Search for the cell housing the specified text and yield its [X, Y] center coordinate. 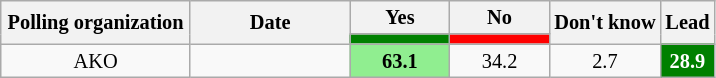
Date [270, 22]
Don't know [604, 22]
AKO [96, 61]
34.2 [500, 61]
Polling organization [96, 22]
63.1 [400, 61]
Lead [687, 22]
Yes [400, 17]
2.7 [604, 61]
28.9 [687, 61]
No [500, 17]
